Return the (X, Y) coordinate for the center point of the cell that contains the specified text.  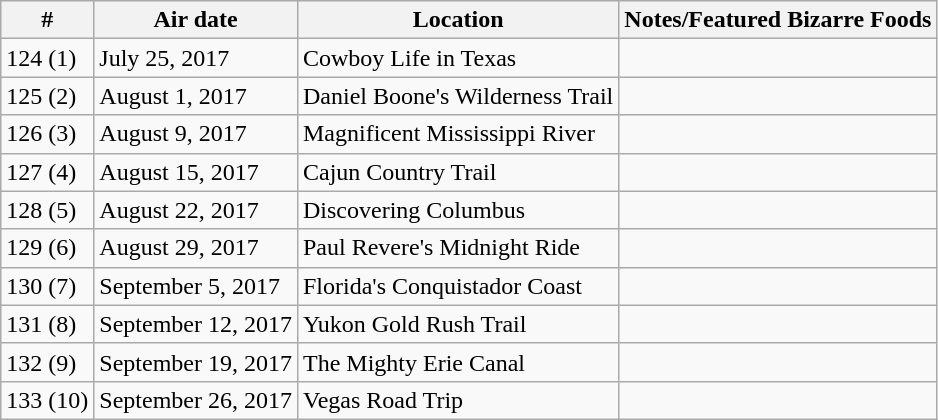
124 (1) (48, 58)
# (48, 20)
127 (4) (48, 172)
Florida's Conquistador Coast (458, 286)
September 19, 2017 (196, 362)
August 22, 2017 (196, 210)
Daniel Boone's Wilderness Trail (458, 96)
Magnificent Mississippi River (458, 134)
Discovering Columbus (458, 210)
Paul Revere's Midnight Ride (458, 248)
Yukon Gold Rush Trail (458, 324)
September 5, 2017 (196, 286)
126 (3) (48, 134)
August 1, 2017 (196, 96)
August 15, 2017 (196, 172)
The Mighty Erie Canal (458, 362)
132 (9) (48, 362)
September 12, 2017 (196, 324)
August 29, 2017 (196, 248)
129 (6) (48, 248)
133 (10) (48, 400)
125 (2) (48, 96)
128 (5) (48, 210)
Air date (196, 20)
Vegas Road Trip (458, 400)
Cajun Country Trail (458, 172)
Notes/Featured Bizarre Foods (778, 20)
130 (7) (48, 286)
Cowboy Life in Texas (458, 58)
August 9, 2017 (196, 134)
September 26, 2017 (196, 400)
Location (458, 20)
July 25, 2017 (196, 58)
131 (8) (48, 324)
